From the cell containing the given text, extract its center point as [x, y] coordinate. 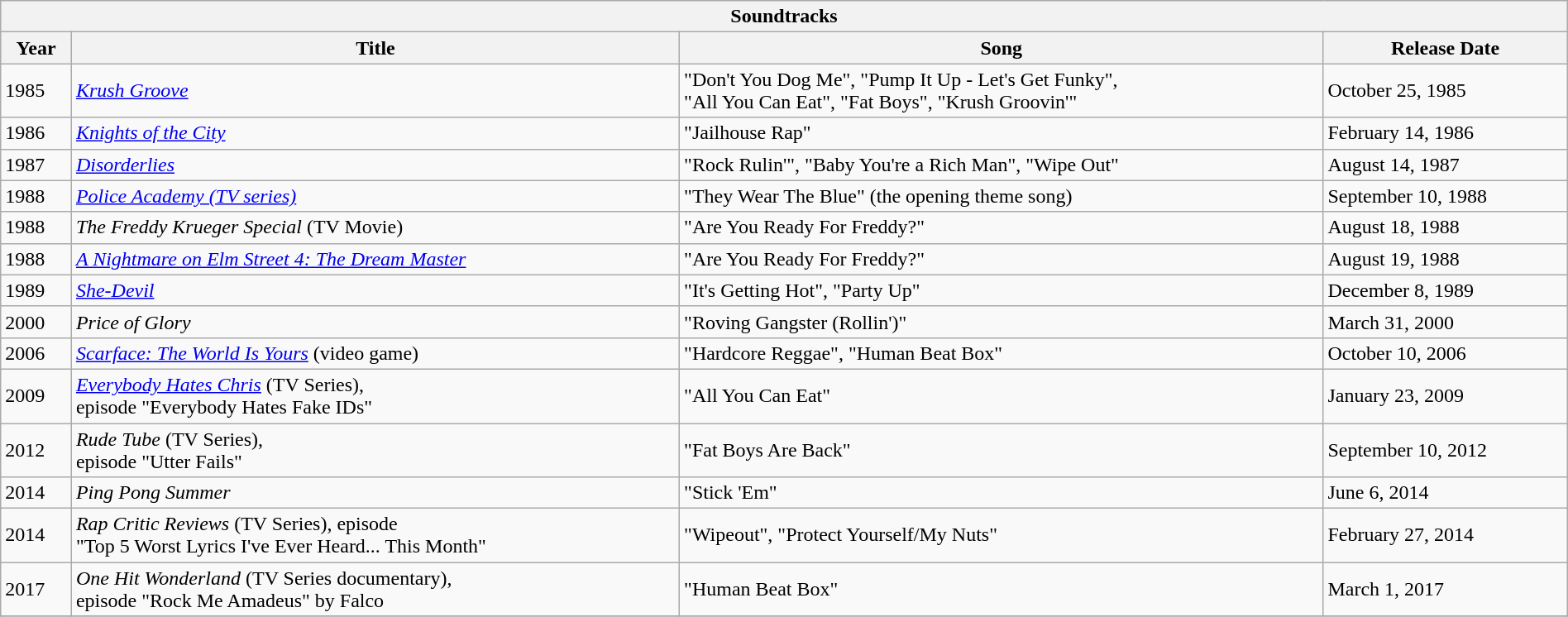
Everybody Hates Chris (TV Series),episode "Everybody Hates Fake IDs" [375, 395]
October 10, 2006 [1446, 353]
2009 [36, 395]
1987 [36, 165]
September 10, 2012 [1446, 450]
One Hit Wonderland (TV Series documentary), episode "Rock Me Amadeus" by Falco [375, 589]
December 8, 1989 [1446, 290]
"It's Getting Hot", "Party Up" [1002, 290]
"Fat Boys Are Back" [1002, 450]
Knights of the City [375, 133]
Release Date [1446, 48]
2012 [36, 450]
Police Academy (TV series) [375, 196]
"Human Beat Box" [1002, 589]
June 6, 2014 [1446, 493]
"Don't You Dog Me", "Pump It Up - Let's Get Funky","All You Can Eat", "Fat Boys", "Krush Groovin'" [1002, 91]
February 14, 1986 [1446, 133]
Rude Tube (TV Series),episode "Utter Fails" [375, 450]
March 1, 2017 [1446, 589]
Soundtracks [784, 17]
2017 [36, 589]
Price of Glory [375, 322]
1985 [36, 91]
"Jailhouse Rap" [1002, 133]
She-Devil [375, 290]
Title [375, 48]
"Roving Gangster (Rollin')" [1002, 322]
"Rock Rulin'", "Baby You're a Rich Man", "Wipe Out" [1002, 165]
Song [1002, 48]
March 31, 2000 [1446, 322]
August 14, 1987 [1446, 165]
2000 [36, 322]
September 10, 1988 [1446, 196]
1986 [36, 133]
February 27, 2014 [1446, 536]
August 19, 1988 [1446, 259]
Rap Critic Reviews (TV Series), episode"Top 5 Worst Lyrics I've Ever Heard... This Month" [375, 536]
Disorderlies [375, 165]
1989 [36, 290]
2006 [36, 353]
"Hardcore Reggae", "Human Beat Box" [1002, 353]
Krush Groove [375, 91]
"Wipeout", "Protect Yourself/My Nuts" [1002, 536]
January 23, 2009 [1446, 395]
"Stick 'Em" [1002, 493]
A Nightmare on Elm Street 4: The Dream Master [375, 259]
August 18, 1988 [1446, 227]
"They Wear The Blue" (the opening theme song) [1002, 196]
October 25, 1985 [1446, 91]
"All You Can Eat" [1002, 395]
Scarface: The World Is Yours (video game) [375, 353]
The Freddy Krueger Special (TV Movie) [375, 227]
Ping Pong Summer [375, 493]
Year [36, 48]
